Find where the given text appears and provide that cell's center as (x, y) coordinate. 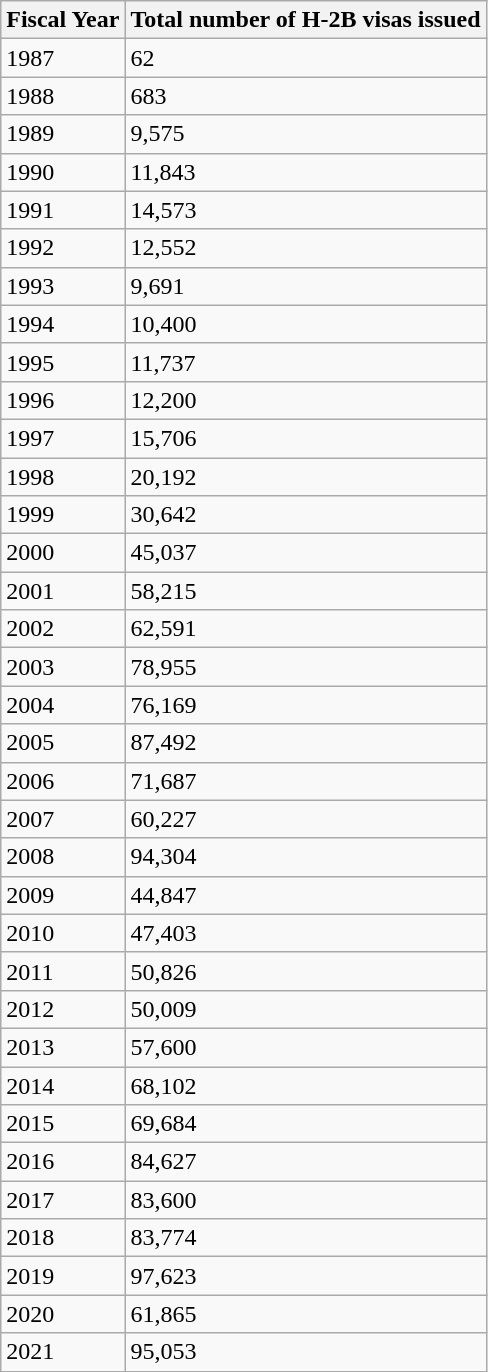
9,575 (306, 134)
45,037 (306, 553)
1990 (63, 172)
2009 (63, 895)
2021 (63, 1352)
20,192 (306, 477)
69,684 (306, 1124)
87,492 (306, 743)
78,955 (306, 667)
1996 (63, 400)
1991 (63, 210)
10,400 (306, 324)
9,691 (306, 286)
2019 (63, 1276)
2013 (63, 1047)
58,215 (306, 591)
1994 (63, 324)
57,600 (306, 1047)
83,600 (306, 1200)
95,053 (306, 1352)
1999 (63, 515)
2014 (63, 1085)
71,687 (306, 781)
83,774 (306, 1238)
2011 (63, 971)
14,573 (306, 210)
Total number of H-2B visas issued (306, 20)
60,227 (306, 819)
2007 (63, 819)
11,737 (306, 362)
2017 (63, 1200)
1989 (63, 134)
47,403 (306, 933)
62 (306, 58)
2004 (63, 705)
2000 (63, 553)
97,623 (306, 1276)
50,826 (306, 971)
62,591 (306, 629)
2001 (63, 591)
1993 (63, 286)
683 (306, 96)
84,627 (306, 1162)
1995 (63, 362)
1988 (63, 96)
61,865 (306, 1314)
94,304 (306, 857)
1998 (63, 477)
2012 (63, 1009)
2016 (63, 1162)
2005 (63, 743)
12,200 (306, 400)
50,009 (306, 1009)
68,102 (306, 1085)
2003 (63, 667)
2008 (63, 857)
2002 (63, 629)
12,552 (306, 248)
2010 (63, 933)
11,843 (306, 172)
2018 (63, 1238)
2006 (63, 781)
2015 (63, 1124)
1987 (63, 58)
1997 (63, 438)
15,706 (306, 438)
2020 (63, 1314)
44,847 (306, 895)
1992 (63, 248)
76,169 (306, 705)
30,642 (306, 515)
Fiscal Year (63, 20)
